Extract the (X, Y) coordinate from the center of the cell holding the provided text.  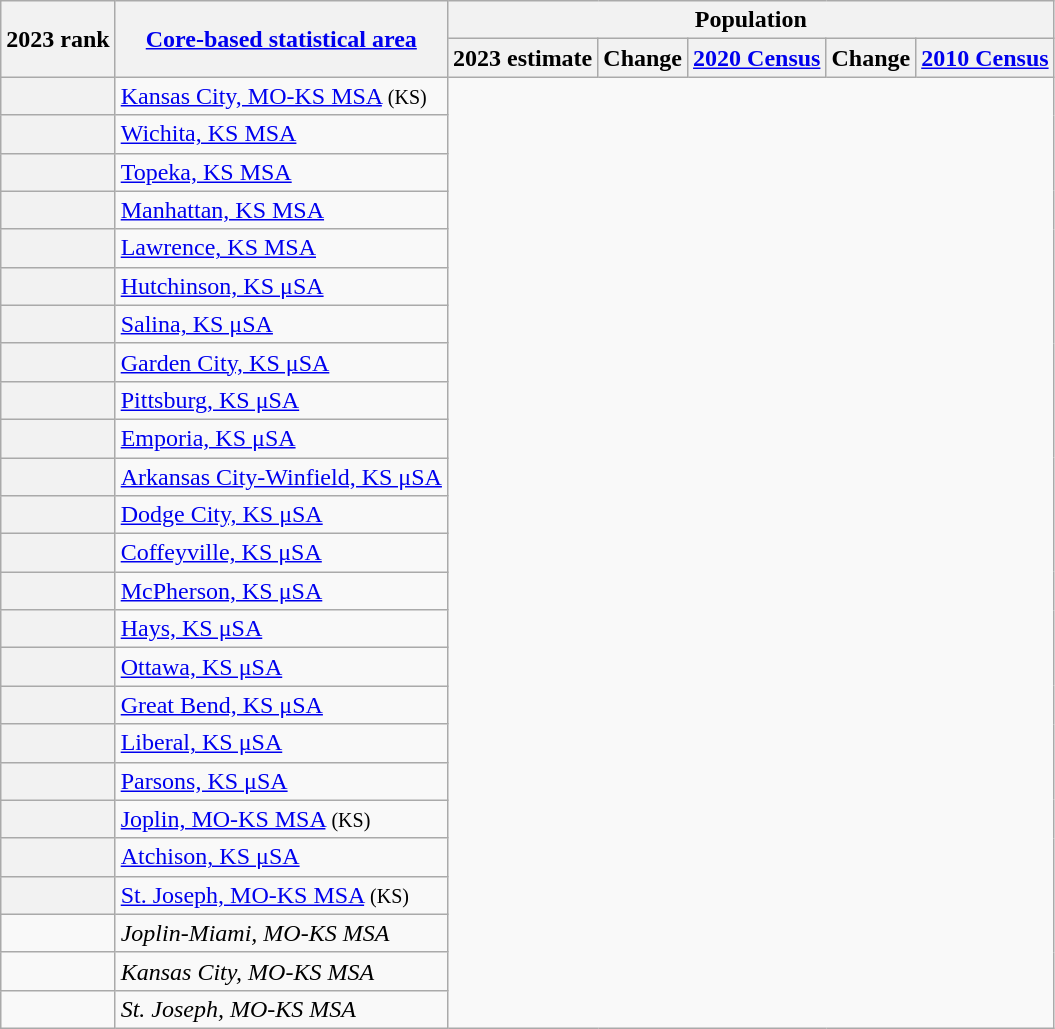
Manhattan, KS MSA (281, 210)
Hutchinson, KS μSA (281, 286)
Salina, KS μSA (281, 324)
Ottawa, KS μSA (281, 667)
Kansas City, MO-KS MSA (281, 971)
Kansas City, MO-KS MSA (KS) (281, 96)
2020 Census (757, 58)
Dodge City, KS μSA (281, 515)
Parsons, KS μSA (281, 781)
Wichita, KS MSA (281, 134)
Great Bend, KS μSA (281, 705)
St. Joseph, MO-KS MSA (281, 1009)
Hays, KS μSA (281, 629)
Joplin-Miami, MO-KS MSA (281, 933)
Joplin, MO-KS MSA (KS) (281, 819)
Emporia, KS μSA (281, 438)
Atchison, KS μSA (281, 857)
Lawrence, KS MSA (281, 248)
2023 rank (58, 39)
Population (750, 20)
Core-based statistical area (281, 39)
2010 Census (985, 58)
Coffeyville, KS μSA (281, 553)
Topeka, KS MSA (281, 172)
Liberal, KS μSA (281, 743)
2023 estimate (522, 58)
Arkansas City-Winfield, KS μSA (281, 477)
Garden City, KS μSA (281, 362)
St. Joseph, MO-KS MSA (KS) (281, 895)
Pittsburg, KS μSA (281, 400)
McPherson, KS μSA (281, 591)
